Identify which cell holds the provided text, then report its [X, Y] central coordinate. 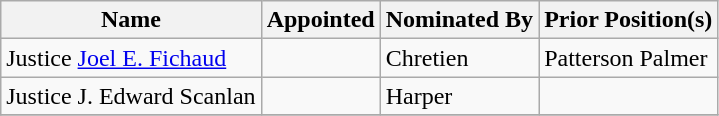
Appointed [320, 20]
Chretien [459, 58]
Prior Position(s) [628, 20]
Name [131, 20]
Harper [459, 96]
Patterson Palmer [628, 58]
Justice Joel E. Fichaud [131, 58]
Nominated By [459, 20]
Justice J. Edward Scanlan [131, 96]
